Determine the [X, Y] coordinate at the center of the cell enclosing the given text.  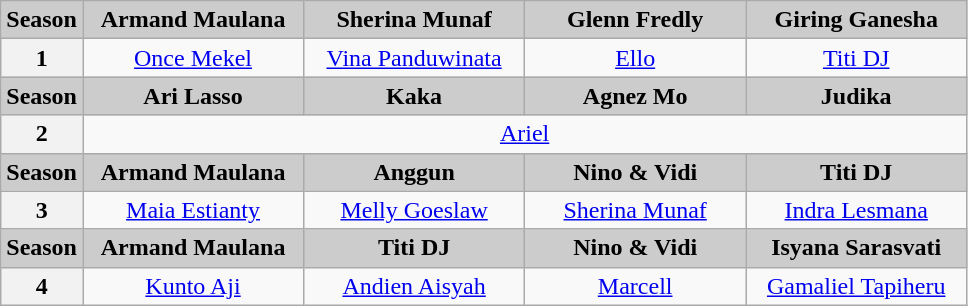
Marcell [636, 286]
2 [42, 134]
Agnez Mo [636, 96]
3 [42, 210]
Glenn Fredly [636, 20]
Ariel [524, 134]
Ari Lasso [192, 96]
Ello [636, 58]
Judika [856, 96]
Vina Panduwinata [414, 58]
4 [42, 286]
Once Mekel [192, 58]
Anggun [414, 172]
Isyana Sarasvati [856, 248]
Indra Lesmana [856, 210]
Gamaliel Tapiheru [856, 286]
Giring Ganesha [856, 20]
Maia Estianty [192, 210]
Melly Goeslaw [414, 210]
Andien Aisyah [414, 286]
Kaka [414, 96]
Kunto Aji [192, 286]
1 [42, 58]
